Output the (X, Y) coordinate of the center of the cell containing the given text.  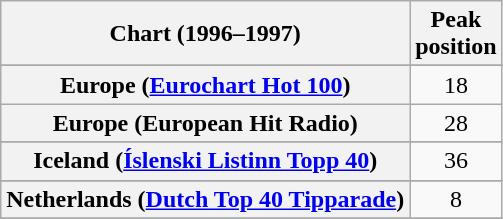
18 (456, 85)
8 (456, 199)
36 (456, 161)
Europe (Eurochart Hot 100) (206, 85)
28 (456, 123)
Chart (1996–1997) (206, 34)
Peakposition (456, 34)
Iceland (Íslenski Listinn Topp 40) (206, 161)
Europe (European Hit Radio) (206, 123)
Netherlands (Dutch Top 40 Tipparade) (206, 199)
